Return [X, Y] of the center of cell containing provided text 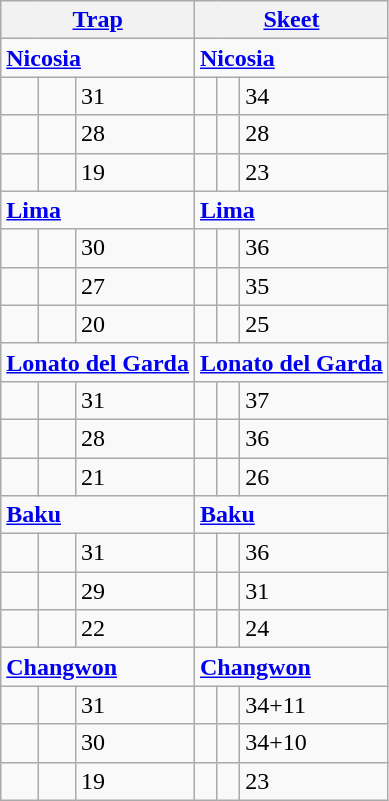
Skeet [292, 20]
20 [136, 324]
24 [314, 629]
35 [314, 286]
34+11 [314, 705]
25 [314, 324]
34+10 [314, 743]
26 [314, 477]
29 [136, 591]
37 [314, 400]
34 [314, 96]
22 [136, 629]
Trap [98, 20]
21 [136, 477]
27 [136, 286]
